Detect which cell encompasses the target text, then output its (x, y) center coordinate. 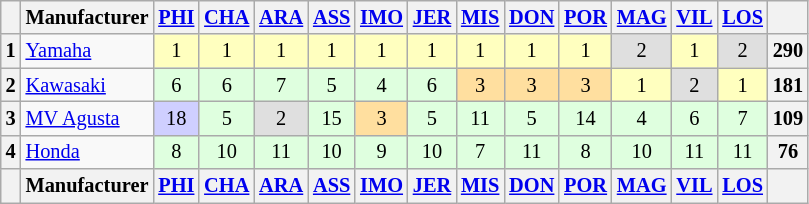
109 (788, 118)
14 (586, 118)
Kawasaki (88, 85)
290 (788, 51)
9 (382, 152)
MV Agusta (88, 118)
15 (332, 118)
181 (788, 85)
Honda (88, 152)
76 (788, 152)
Yamaha (88, 51)
18 (176, 118)
